Locate the cell with the specified text and output its (x, y) center coordinate. 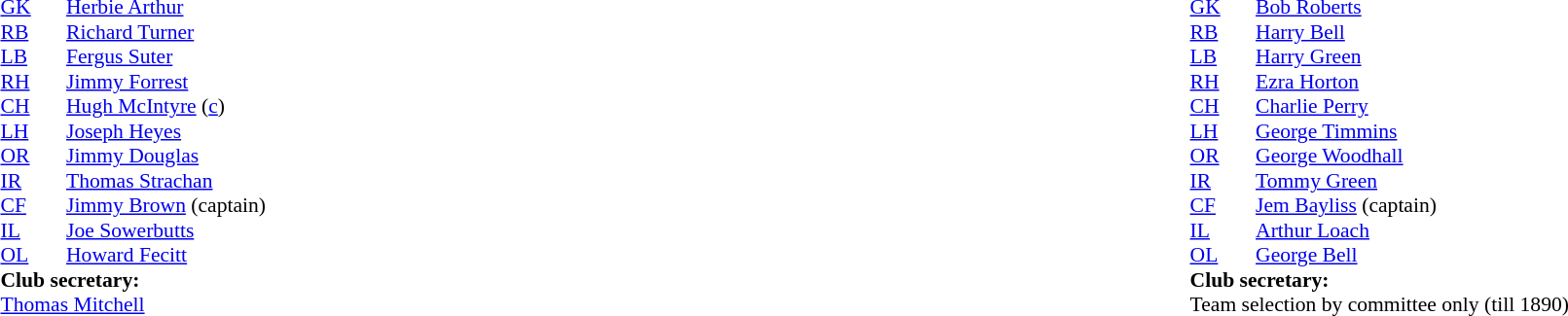
Howard Fecitt (165, 256)
Joseph Heyes (165, 131)
Fergus Suter (165, 57)
Joe Sowerbutts (165, 230)
Richard Turner (165, 32)
Jimmy Brown (captain) (165, 205)
Club secretary: (132, 280)
Hugh McIntyre (c) (165, 106)
Thomas Strachan (165, 181)
Jimmy Douglas (165, 157)
Jimmy Forrest (165, 82)
